From the cell containing the given text, extract its center point as [x, y] coordinate. 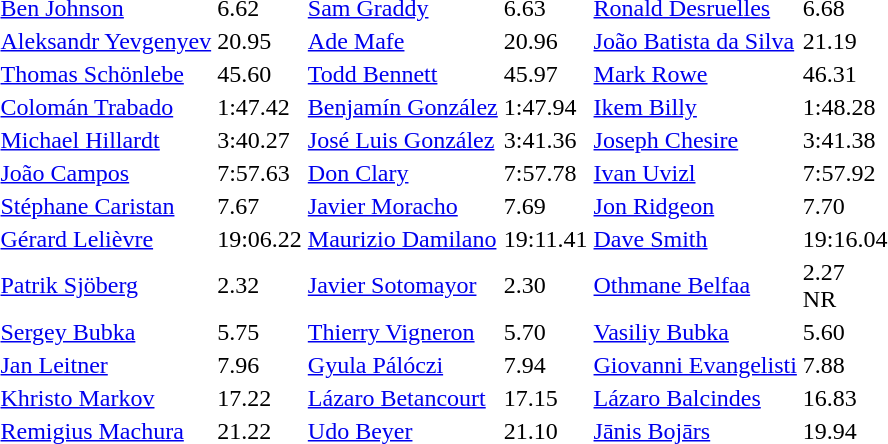
17.15 [546, 398]
José Luis González [402, 140]
19:11.41 [546, 239]
5.70 [546, 332]
45.97 [546, 74]
1:47.94 [546, 107]
7.67 [260, 206]
7.94 [546, 365]
Dave Smith [695, 239]
Maurizio Damilano [402, 239]
7:57.78 [546, 173]
Todd Bennett [402, 74]
3:40.27 [260, 140]
Don Clary [402, 173]
Giovanni Evangelisti [695, 365]
Mark Rowe [695, 74]
3:41.36 [546, 140]
Othmane Belfaa [695, 286]
7.96 [260, 365]
Ivan Uvizl [695, 173]
20.96 [546, 41]
45.60 [260, 74]
Javier Moracho [402, 206]
João Batista da Silva [695, 41]
7.69 [546, 206]
Javier Sotomayor [402, 286]
Joseph Chesire [695, 140]
1:47.42 [260, 107]
20.95 [260, 41]
Vasiliy Bubka [695, 332]
2.32 [260, 286]
7:57.63 [260, 173]
19:06.22 [260, 239]
Ade Mafe [402, 41]
17.22 [260, 398]
Thierry Vigneron [402, 332]
Gyula Pálóczi [402, 365]
Benjamín González [402, 107]
2.30 [546, 286]
Lázaro Betancourt [402, 398]
Lázaro Balcindes [695, 398]
Ikem Billy [695, 107]
5.75 [260, 332]
Jon Ridgeon [695, 206]
